Detect which cell encompasses the target text, then output its (x, y) center coordinate. 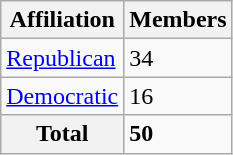
Democratic (62, 96)
50 (178, 134)
Total (62, 134)
Affiliation (62, 20)
Republican (62, 58)
34 (178, 58)
Members (178, 20)
16 (178, 96)
